From the cell containing the given text, extract its center point as [X, Y] coordinate. 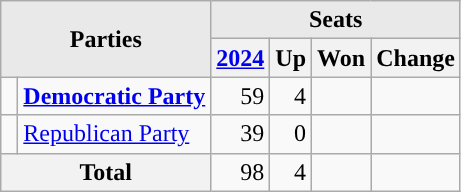
Democratic Party [114, 96]
Change [416, 58]
39 [240, 134]
59 [240, 96]
Up [291, 58]
Parties [106, 39]
Won [342, 58]
Total [106, 172]
2024 [240, 58]
98 [240, 172]
Seats [336, 20]
Republican Party [114, 134]
0 [291, 134]
